Output the [X, Y] coordinate of the center of the cell containing the given text.  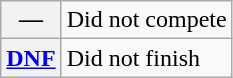
DNF [31, 58]
Did not compete [146, 20]
Did not finish [146, 58]
— [31, 20]
